Return (x, y) of the center of cell containing provided text 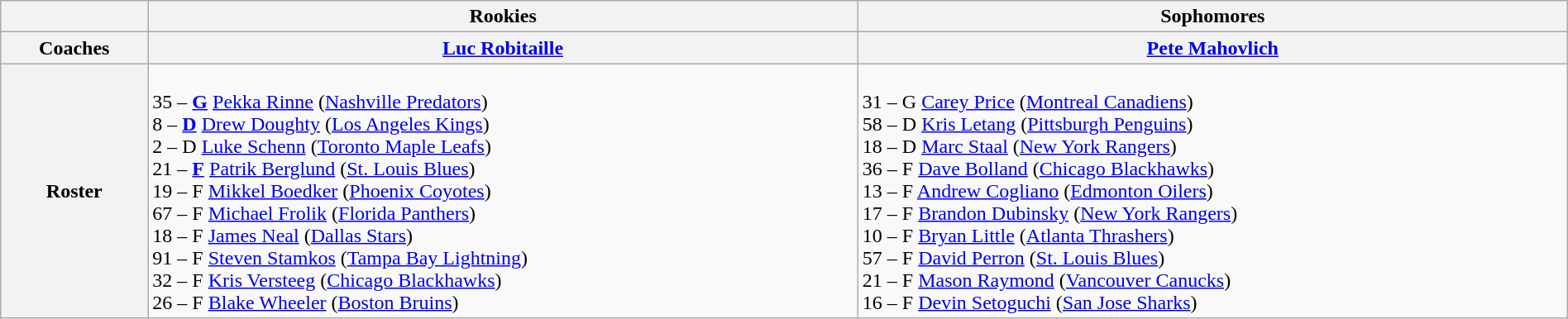
Pete Mahovlich (1212, 48)
Sophomores (1212, 17)
Luc Robitaille (503, 48)
Roster (74, 191)
Rookies (503, 17)
Coaches (74, 48)
